From the cell containing the given text, extract its center point as (X, Y) coordinate. 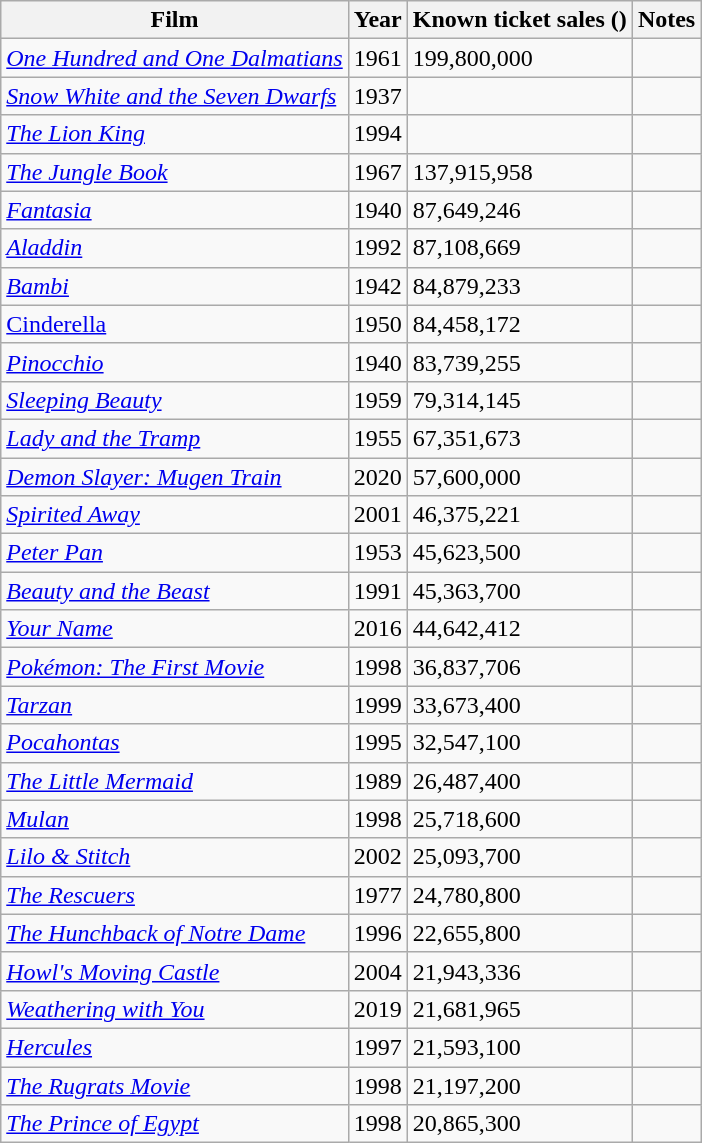
21,197,200 (520, 1085)
32,547,100 (520, 743)
67,351,673 (520, 438)
22,655,800 (520, 933)
Sleeping Beauty (174, 400)
1955 (378, 438)
1995 (378, 743)
The Hunchback of Notre Dame (174, 933)
1991 (378, 591)
Snow White and the Seven Dwarfs (174, 96)
1977 (378, 895)
Film (174, 20)
83,739,255 (520, 362)
87,108,669 (520, 248)
Demon Slayer: Mugen Train (174, 477)
Lilo & Stitch (174, 857)
2016 (378, 629)
The Jungle Book (174, 172)
1961 (378, 58)
Lady and the Tramp (174, 438)
24,780,800 (520, 895)
199,800,000 (520, 58)
Beauty and the Beast (174, 591)
Spirited Away (174, 515)
Aladdin (174, 248)
Fantasia (174, 210)
Your Name (174, 629)
Mulan (174, 819)
2020 (378, 477)
Pocahontas (174, 743)
The Little Mermaid (174, 781)
1994 (378, 134)
84,458,172 (520, 324)
26,487,400 (520, 781)
Hercules (174, 1047)
1996 (378, 933)
25,093,700 (520, 857)
Peter Pan (174, 553)
25,718,600 (520, 819)
Known ticket sales () (520, 20)
1997 (378, 1047)
1999 (378, 705)
21,943,336 (520, 971)
Year (378, 20)
137,915,958 (520, 172)
Cinderella (174, 324)
Pinocchio (174, 362)
20,865,300 (520, 1124)
One Hundred and One Dalmatians (174, 58)
Howl's Moving Castle (174, 971)
2019 (378, 1009)
Bambi (174, 286)
21,593,100 (520, 1047)
Notes (666, 20)
Pokémon: The First Movie (174, 667)
1950 (378, 324)
45,363,700 (520, 591)
1959 (378, 400)
87,649,246 (520, 210)
The Rugrats Movie (174, 1085)
36,837,706 (520, 667)
33,673,400 (520, 705)
46,375,221 (520, 515)
1953 (378, 553)
Tarzan (174, 705)
2002 (378, 857)
21,681,965 (520, 1009)
The Lion King (174, 134)
45,623,500 (520, 553)
1992 (378, 248)
The Prince of Egypt (174, 1124)
1989 (378, 781)
2001 (378, 515)
84,879,233 (520, 286)
44,642,412 (520, 629)
Weathering with You (174, 1009)
The Rescuers (174, 895)
1942 (378, 286)
79,314,145 (520, 400)
1967 (378, 172)
1937 (378, 96)
57,600,000 (520, 477)
2004 (378, 971)
